From the cell containing the given text, extract its center point as (x, y) coordinate. 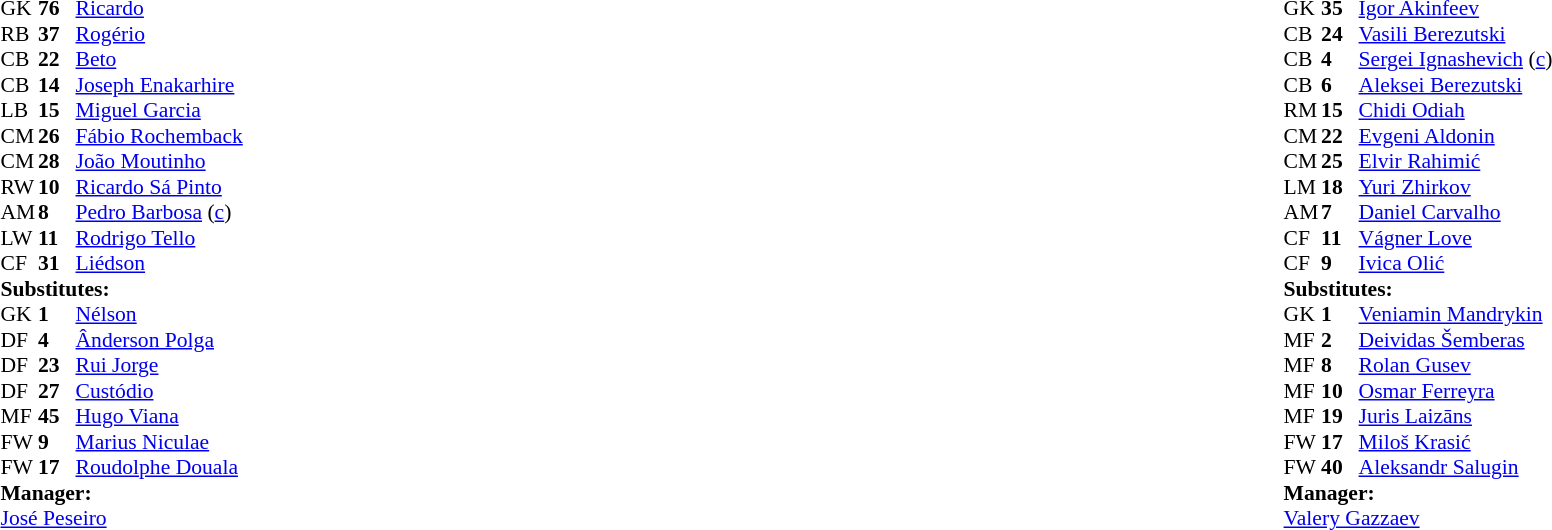
LB (19, 111)
Fábio Rochemback (160, 136)
Liédson (160, 263)
6 (1340, 85)
Ricardo Sá Pinto (160, 187)
2 (1340, 340)
Substitutes: (121, 289)
Custódio (160, 391)
31 (57, 263)
Marius Niculae (160, 442)
Beto (160, 59)
Manager: (121, 493)
27 (57, 391)
Rogério (160, 34)
25 (1340, 161)
Pedro Barbosa (c) (160, 213)
37 (57, 34)
Roudolphe Douala (160, 467)
Joseph Enakarhire (160, 85)
Rui Jorge (160, 365)
RB (19, 34)
LW (19, 238)
19 (1340, 417)
14 (57, 85)
7 (1340, 213)
24 (1340, 34)
Miguel Garcia (160, 111)
RM (1303, 111)
Nélson (160, 315)
45 (57, 417)
28 (57, 161)
26 (57, 136)
40 (1340, 467)
RW (19, 187)
18 (1340, 187)
Rodrigo Tello (160, 238)
Hugo Viana (160, 417)
Ânderson Polga (160, 340)
LM (1303, 187)
23 (57, 365)
João Moutinho (160, 161)
